Detect which cell encompasses the target text, then output its (X, Y) center coordinate. 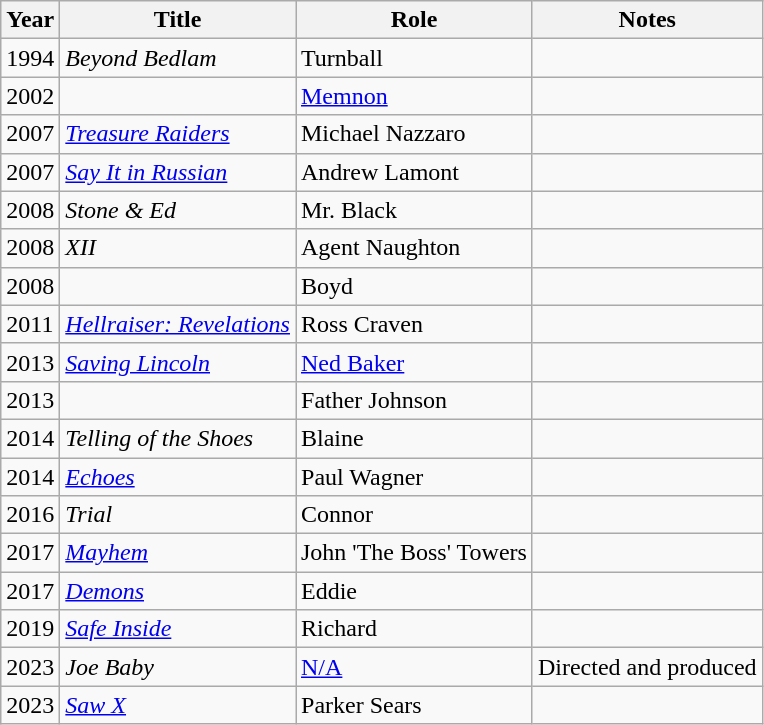
Treasure Raiders (178, 134)
Stone & Ed (178, 210)
Michael Nazzaro (414, 134)
Boyd (414, 286)
Eddie (414, 591)
2011 (30, 324)
Mr. Black (414, 210)
2019 (30, 629)
Joe Baby (178, 667)
Agent Naughton (414, 248)
N/A (414, 667)
Father Johnson (414, 400)
Blaine (414, 438)
2016 (30, 515)
Demons (178, 591)
Saving Lincoln (178, 362)
Andrew Lamont (414, 172)
John 'The Boss' Towers (414, 553)
Paul Wagner (414, 477)
Turnball (414, 58)
Safe Inside (178, 629)
Richard (414, 629)
Trial (178, 515)
Hellraiser: Revelations (178, 324)
Connor (414, 515)
1994 (30, 58)
Ross Craven (414, 324)
Year (30, 20)
Role (414, 20)
Memnon (414, 96)
Directed and produced (647, 667)
Saw X (178, 705)
Ned Baker (414, 362)
Echoes (178, 477)
XII (178, 248)
2002 (30, 96)
Mayhem (178, 553)
Say It in Russian (178, 172)
Title (178, 20)
Parker Sears (414, 705)
Beyond Bedlam (178, 58)
Telling of the Shoes (178, 438)
Notes (647, 20)
